Capture the cell that displays the provided text and extract its [x, y] central coordinate. 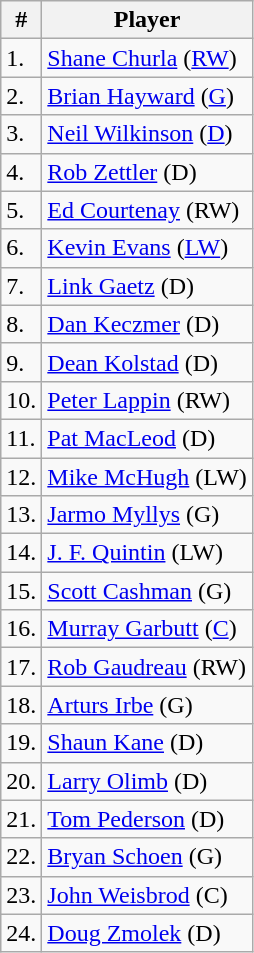
Ed Courtenay (RW) [148, 210]
Murray Garbutt (C) [148, 629]
Player [148, 20]
Scott Cashman (G) [148, 591]
18. [22, 705]
John Weisbrod (C) [148, 895]
Neil Wilkinson (D) [148, 134]
16. [22, 629]
11. [22, 438]
10. [22, 400]
24. [22, 933]
9. [22, 362]
22. [22, 857]
Link Gaetz (D) [148, 286]
Bryan Schoen (G) [148, 857]
15. [22, 591]
6. [22, 248]
14. [22, 553]
Arturs Irbe (G) [148, 705]
Dean Kolstad (D) [148, 362]
Pat MacLeod (D) [148, 438]
19. [22, 743]
Larry Olimb (D) [148, 781]
5. [22, 210]
17. [22, 667]
1. [22, 58]
Shaun Kane (D) [148, 743]
8. [22, 324]
12. [22, 477]
23. [22, 895]
4. [22, 172]
Shane Churla (RW) [148, 58]
Rob Gaudreau (RW) [148, 667]
J. F. Quintin (LW) [148, 553]
3. [22, 134]
Kevin Evans (LW) [148, 248]
7. [22, 286]
Rob Zettler (D) [148, 172]
Tom Pederson (D) [148, 819]
20. [22, 781]
13. [22, 515]
Peter Lappin (RW) [148, 400]
Mike McHugh (LW) [148, 477]
21. [22, 819]
Jarmo Myllys (G) [148, 515]
Doug Zmolek (D) [148, 933]
# [22, 20]
Brian Hayward (G) [148, 96]
Dan Keczmer (D) [148, 324]
2. [22, 96]
